Search for the cell housing the specified text and yield its (X, Y) center coordinate. 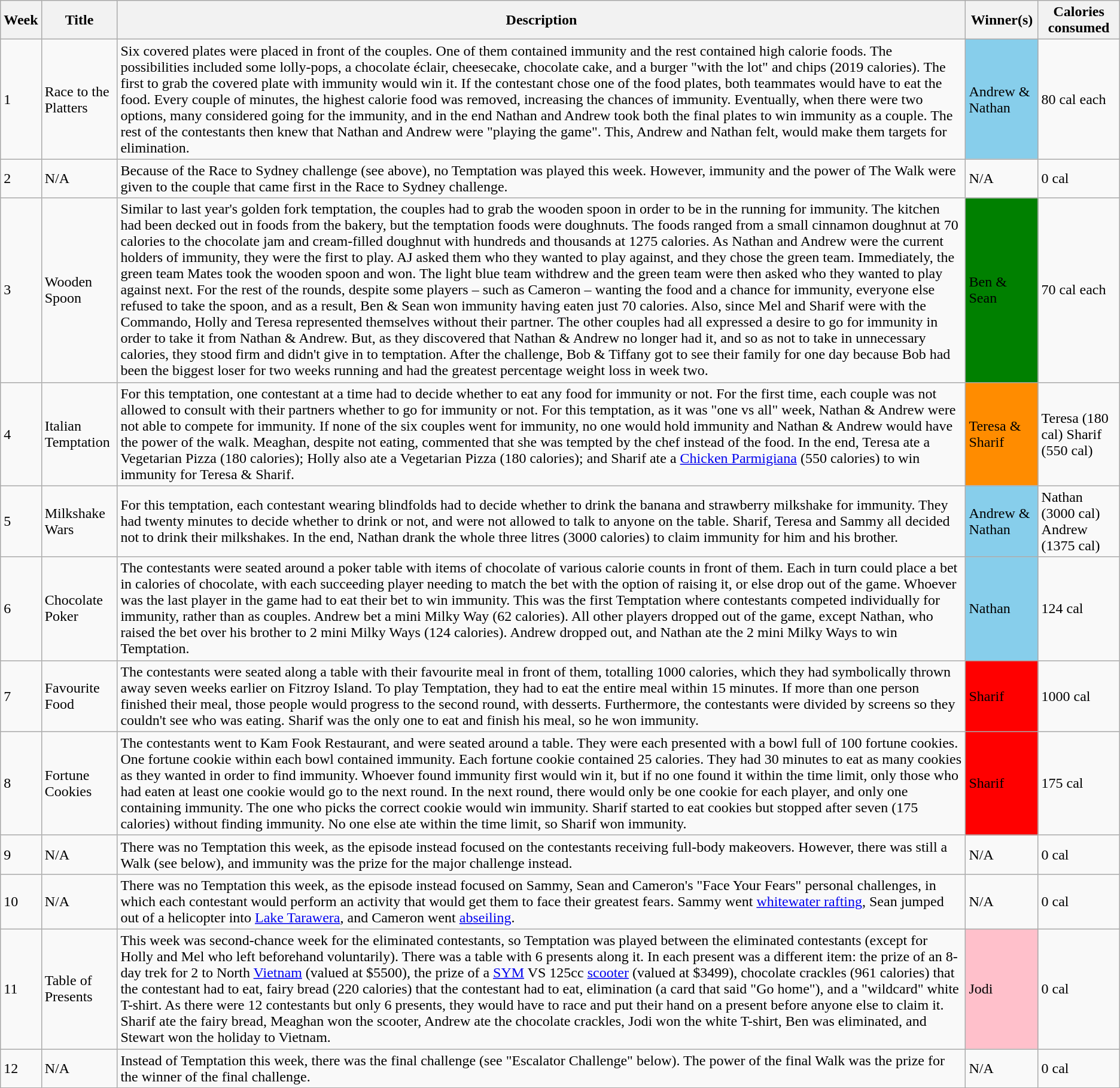
Italian Temptation (79, 434)
4 (21, 434)
Week (21, 20)
1000 cal (1079, 696)
2 (21, 178)
Fortune Cookies (79, 784)
Teresa & Sharif (1002, 434)
7 (21, 696)
Milkshake Wars (79, 522)
70 cal each (1079, 290)
1 (21, 99)
6 (21, 609)
Chocolate Poker (79, 609)
Nathan (3000 cal) Andrew (1375 cal) (1079, 522)
Table of Presents (79, 989)
Ben & Sean (1002, 290)
12 (21, 1068)
Calories consumed (1079, 20)
Wooden Spoon (79, 290)
175 cal (1079, 784)
8 (21, 784)
11 (21, 989)
124 cal (1079, 609)
Jodi (1002, 989)
Title (79, 20)
Teresa (180 cal) Sharif (550 cal) (1079, 434)
3 (21, 290)
80 cal each (1079, 99)
Race to the Platters (79, 99)
Nathan (1002, 609)
Favourite Food (79, 696)
9 (21, 854)
Description (541, 20)
10 (21, 901)
5 (21, 522)
Winner(s) (1002, 20)
